Pinpoint the cell where the given text exists, returning its (X, Y) midpoint coordinate. 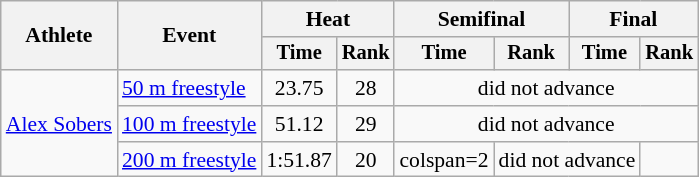
23.75 (298, 88)
100 m freestyle (189, 124)
51.12 (298, 124)
Heat (328, 19)
50 m freestyle (189, 88)
Semifinal (481, 19)
Final (634, 19)
Event (189, 36)
28 (366, 88)
Alex Sobers (59, 124)
29 (366, 124)
Athlete (59, 36)
